Find where the given text appears and provide that cell's center as [x, y] coordinate. 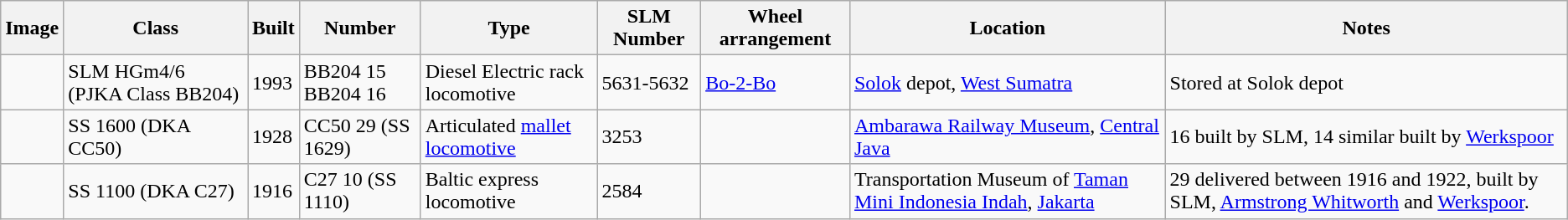
Articulated mallet locomotive [509, 137]
Ambarawa Railway Museum, Central Java [1007, 137]
Image [32, 28]
Bo-2-Bo [776, 82]
Solok depot, West Sumatra [1007, 82]
Number [360, 28]
29 delivered between 1916 and 1922, built by SLM, Armstrong Whitworth and Werkspoor. [1366, 191]
1928 [274, 137]
1993 [274, 82]
BB204 15BB204 16 [360, 82]
1916 [274, 191]
SLM HGm4/6 (PJKA Class BB204) [156, 82]
Built [274, 28]
Wheel arrangement [776, 28]
Diesel Electric rack locomotive [509, 82]
SLM Number [649, 28]
Baltic express locomotive [509, 191]
Transportation Museum of Taman Mini Indonesia Indah, Jakarta [1007, 191]
C27 10 (SS 1110) [360, 191]
2584 [649, 191]
16 built by SLM, 14 similar built by Werkspoor [1366, 137]
CC50 29 (SS 1629) [360, 137]
Type [509, 28]
SS 1600 (DKA CC50) [156, 137]
Location [1007, 28]
Notes [1366, 28]
SS 1100 (DKA C27) [156, 191]
3253 [649, 137]
5631-5632 [649, 82]
Class [156, 28]
Stored at Solok depot [1366, 82]
